Provide the (x, y) coordinate of the cell's center where the given text is located.  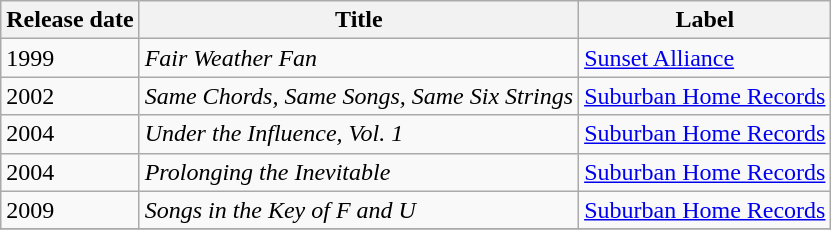
Songs in the Key of F and U (359, 210)
Under the Influence, Vol. 1 (359, 134)
Release date (70, 20)
Sunset Alliance (705, 58)
Label (705, 20)
Same Chords, Same Songs, Same Six Strings (359, 96)
2009 (70, 210)
Prolonging the Inevitable (359, 172)
Fair Weather Fan (359, 58)
1999 (70, 58)
Title (359, 20)
2002 (70, 96)
